Scan for the cell matching the given text and deliver its [x, y] coordinate at center. 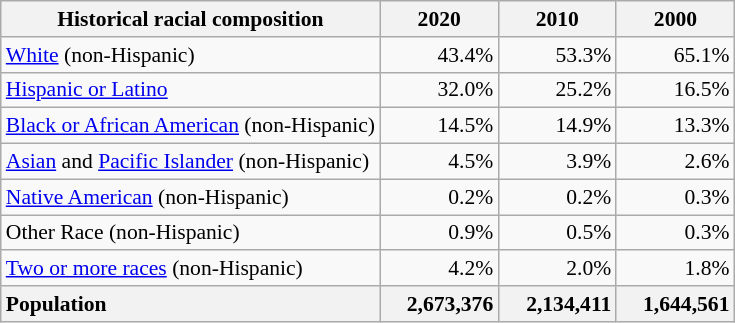
2010 [557, 19]
4.5% [439, 162]
White (non-Hispanic) [190, 55]
Other Race (non-Hispanic) [190, 233]
2,134,411 [557, 304]
65.1% [675, 55]
13.3% [675, 126]
Native American (non-Hispanic) [190, 197]
0.9% [439, 233]
14.9% [557, 126]
Two or more races (non-Hispanic) [190, 269]
2.6% [675, 162]
Population [190, 304]
25.2% [557, 90]
2,673,376 [439, 304]
2.0% [557, 269]
2000 [675, 19]
43.4% [439, 55]
4.2% [439, 269]
0.5% [557, 233]
14.5% [439, 126]
3.9% [557, 162]
Black or African American (non-Hispanic) [190, 126]
Asian and Pacific Islander (non-Hispanic) [190, 162]
1.8% [675, 269]
16.5% [675, 90]
Hispanic or Latino [190, 90]
32.0% [439, 90]
2020 [439, 19]
Historical racial composition [190, 19]
1,644,561 [675, 304]
53.3% [557, 55]
